Capture the cell that displays the provided text and extract its (X, Y) central coordinate. 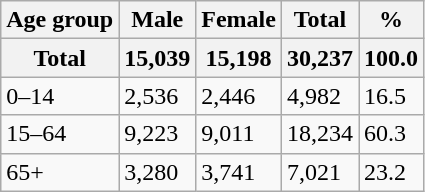
Female (239, 20)
3,280 (158, 172)
9,011 (239, 134)
100.0 (392, 58)
23.2 (392, 172)
2,536 (158, 96)
% (392, 20)
15,039 (158, 58)
65+ (60, 172)
16.5 (392, 96)
30,237 (320, 58)
7,021 (320, 172)
4,982 (320, 96)
15,198 (239, 58)
Male (158, 20)
3,741 (239, 172)
60.3 (392, 134)
2,446 (239, 96)
9,223 (158, 134)
Age group (60, 20)
15–64 (60, 134)
18,234 (320, 134)
0–14 (60, 96)
